Return [x, y] of the center of cell containing provided text 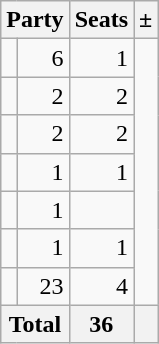
6 [43, 58]
Total [35, 324]
36 [101, 324]
Party [35, 20]
Seats [101, 20]
23 [43, 286]
± [146, 20]
4 [101, 286]
